Provide the [X, Y] coordinate of the cell's center where the given text is located.  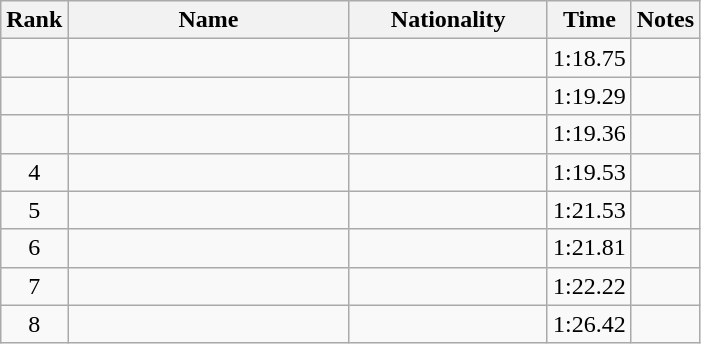
Time [589, 20]
Rank [34, 20]
5 [34, 210]
8 [34, 324]
1:18.75 [589, 58]
1:19.36 [589, 134]
1:19.29 [589, 96]
Name [208, 20]
4 [34, 172]
7 [34, 286]
Nationality [448, 20]
1:21.53 [589, 210]
Notes [665, 20]
1:19.53 [589, 172]
1:22.22 [589, 286]
6 [34, 248]
1:21.81 [589, 248]
1:26.42 [589, 324]
